Provide the (X, Y) coordinate of the cell's center where the given text is located.  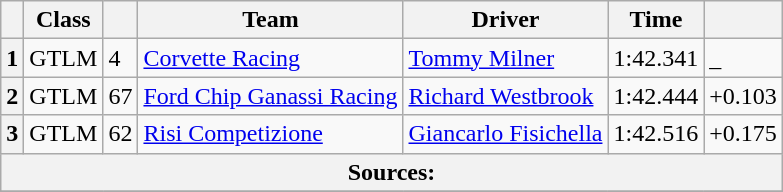
2 (12, 96)
62 (120, 134)
Time (656, 20)
Giancarlo Fisichella (506, 134)
3 (12, 134)
Driver (506, 20)
Risi Competizione (270, 134)
+0.175 (744, 134)
67 (120, 96)
Sources: (392, 172)
Corvette Racing (270, 58)
1 (12, 58)
Class (64, 20)
1:42.444 (656, 96)
+0.103 (744, 96)
_ (744, 58)
1:42.341 (656, 58)
Tommy Milner (506, 58)
4 (120, 58)
1:42.516 (656, 134)
Richard Westbrook (506, 96)
Ford Chip Ganassi Racing (270, 96)
Team (270, 20)
